Determine the [x, y] coordinate at the center of the cell enclosing the given text.  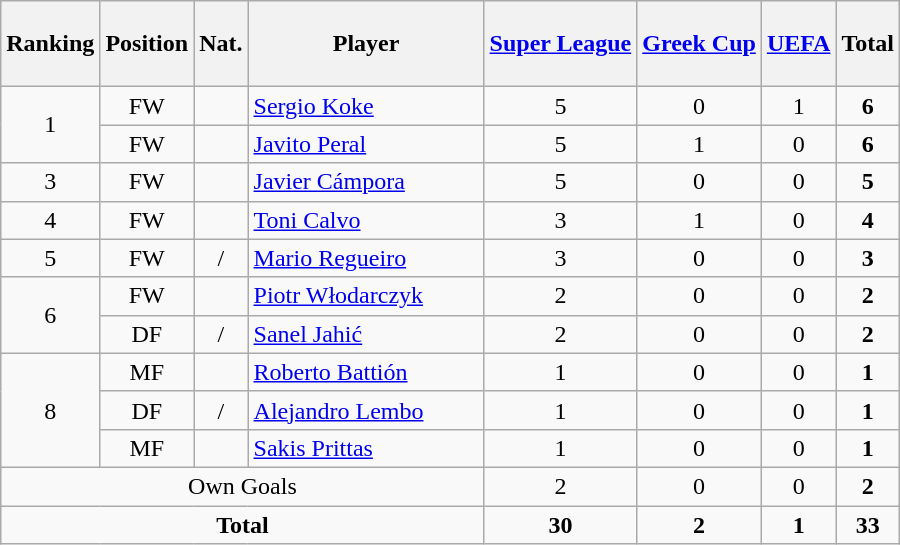
Super League [560, 44]
8 [50, 410]
Roberto Battión [366, 372]
Own Goals [242, 486]
Sergio Koke [366, 106]
Nat. [221, 44]
Alejandro Lembo [366, 410]
Sakis Prittas [366, 448]
Javier Cámpora [366, 182]
Mario Regueiro [366, 258]
Sanel Jahić [366, 334]
Position [147, 44]
Greek Cup [700, 44]
Piotr Włodarczyk [366, 296]
Javito Peral [366, 144]
30 [560, 525]
Player [366, 44]
Toni Calvo [366, 220]
UEFA [798, 44]
33 [868, 525]
Ranking [50, 44]
